Provide the [X, Y] coordinate of the cell's center where the given text is located.  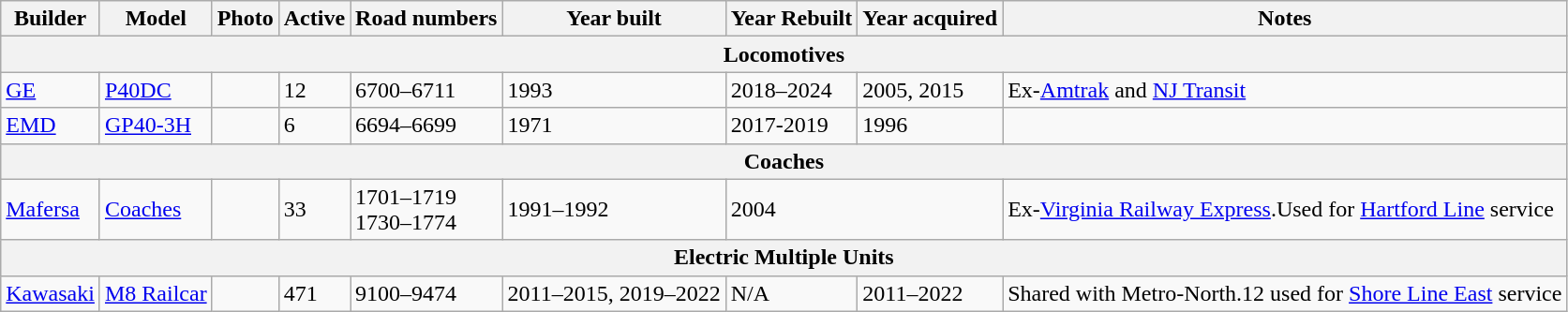
1991–1992 [614, 210]
6700–6711 [426, 90]
N/A [791, 293]
Photo [246, 19]
Locomotives [784, 54]
P40DC [156, 90]
Year built [614, 19]
471 [314, 293]
1993 [614, 90]
Builder [51, 19]
Ex-Virginia Railway Express.Used for Hartford Line service [1285, 210]
1971 [614, 126]
M8 Railcar [156, 293]
Notes [1285, 19]
1701–1719 1730–1774 [426, 210]
Year acquired [930, 19]
Kawasaki [51, 293]
12 [314, 90]
Shared with Metro-North.12 used for Shore Line East service [1285, 293]
Year Rebuilt [791, 19]
9100–9474 [426, 293]
GE [51, 90]
2011–2015, 2019–2022 [614, 293]
1996 [930, 126]
2004 [864, 210]
Mafersa [51, 210]
6 [314, 126]
33 [314, 210]
2018–2024 [791, 90]
Electric Multiple Units [784, 258]
Model [156, 19]
Road numbers [426, 19]
2017-2019 [791, 126]
EMD [51, 126]
Active [314, 19]
2011–2022 [930, 293]
Ex-Amtrak and NJ Transit [1285, 90]
GP40-3H [156, 126]
6694–6699 [426, 126]
2005, 2015 [930, 90]
